Scan for the cell matching the given text and deliver its [X, Y] coordinate at center. 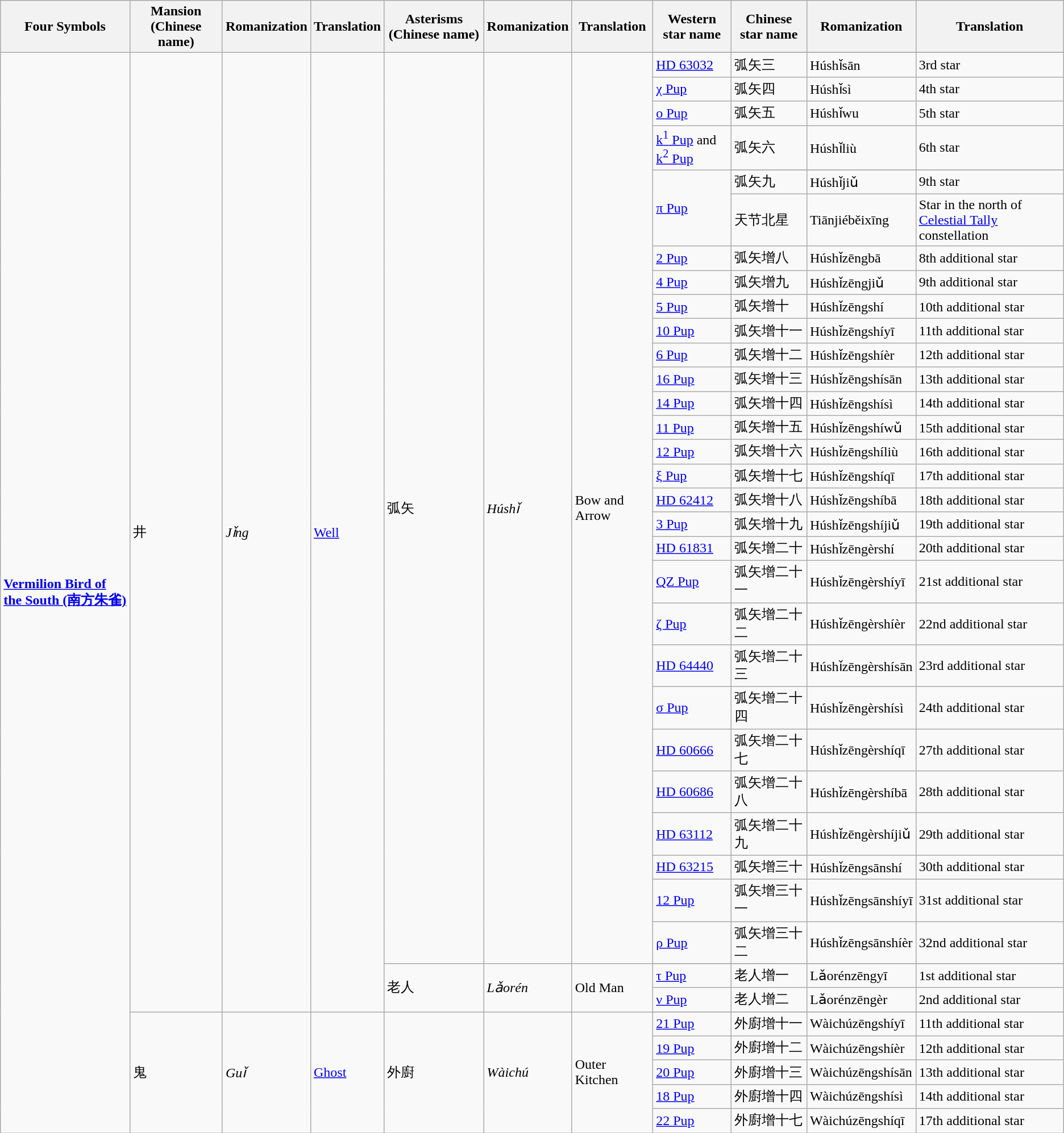
Húshǐzēngèrshí [861, 549]
弧矢增十六 [768, 452]
Western star name [692, 27]
Húshǐzēngshíwǔ [861, 427]
30th additional star [990, 867]
Húshǐzēngshíèr [861, 355]
6th star [990, 147]
5 Pup [692, 307]
10 Pup [692, 331]
天节北星 [768, 220]
HD 63032 [692, 65]
弧矢增二十七 [768, 750]
Lǎorén [527, 988]
Húshǐzēngèrshíyī [861, 581]
弧矢增十二 [768, 355]
弧矢六 [768, 147]
Chinese star name [768, 27]
20 Pup [692, 1073]
QZ Pup [692, 581]
15th additional star [990, 427]
16th additional star [990, 452]
弧矢增二十三 [768, 666]
Well [347, 532]
22nd additional star [990, 624]
Outer Kitchen [613, 1073]
HD 60686 [692, 792]
弧矢增十 [768, 307]
Tiānjiéběixīng [861, 220]
Húshǐzēngbā [861, 258]
8th additional star [990, 258]
弧矢增八 [768, 258]
外廚增十三 [768, 1073]
Vermilion Bird of the South (南方朱雀) [65, 593]
Bow and Arrow [613, 508]
Húshǐzēngèrshíjiǔ [861, 834]
22 Pup [692, 1120]
5th star [990, 114]
ζ Pup [692, 624]
Wàichú [527, 1073]
9th star [990, 182]
Wàichúzēngshísān [861, 1073]
Húshǐzēngjiǔ [861, 283]
Húshǐliù [861, 147]
19th additional star [990, 524]
弧矢增二十二 [768, 624]
16 Pup [692, 380]
井 [176, 532]
9th additional star [990, 283]
Lǎorénzēngyī [861, 976]
弧矢增九 [768, 283]
29th additional star [990, 834]
弧矢增十七 [768, 476]
23rd additional star [990, 666]
18 Pup [692, 1097]
28th additional star [990, 792]
HD 63112 [692, 834]
Húshǐzēngèrshíèr [861, 624]
ξ Pup [692, 476]
Húshǐsān [861, 65]
弧矢增三十一 [768, 900]
Húshǐzēngèrshísān [861, 666]
弧矢增二十一 [768, 581]
Húshǐzēngshíliù [861, 452]
Húshǐzēngsānshíyī [861, 900]
3rd star [990, 65]
Wàichúzēngshíyī [861, 1024]
Húshǐzēngèrshíbā [861, 792]
Lǎorénzēngèr [861, 1000]
弧矢增三十二 [768, 943]
Húshǐzēngshíjiǔ [861, 524]
21st additional star [990, 581]
31st additional star [990, 900]
HD 61831 [692, 549]
11 Pup [692, 427]
弧矢九 [768, 182]
20th additional star [990, 549]
Húshǐjiǔ [861, 182]
Húshǐwu [861, 114]
老人增一 [768, 976]
14 Pup [692, 403]
老人增二 [768, 1000]
21 Pup [692, 1024]
Four Symbols [65, 27]
2 Pup [692, 258]
弧矢增二十九 [768, 834]
弧矢增二十 [768, 549]
Húshǐzēngshí [861, 307]
σ Pup [692, 708]
Húshǐzēngshíbā [861, 500]
1st additional star [990, 976]
HD 63215 [692, 867]
弧矢 [434, 508]
弧矢增十一 [768, 331]
弧矢增十五 [768, 427]
Húshǐzēngshíqī [861, 476]
19 Pup [692, 1048]
Húshǐsì [861, 89]
Húshǐ [527, 508]
4 Pup [692, 283]
10th additional star [990, 307]
τ Pup [692, 976]
π Pup [692, 208]
24th additional star [990, 708]
外廚增十一 [768, 1024]
Húshǐzēngshísì [861, 403]
Star in the north of Celestial Tally constellation [990, 220]
外廚增十二 [768, 1048]
Húshǐzēngèrshísì [861, 708]
Wàichúzēngshíqī [861, 1120]
k1 Pup and k2 Pup [692, 147]
弧矢五 [768, 114]
Ghost [347, 1073]
外廚 [434, 1073]
18th additional star [990, 500]
HD 64440 [692, 666]
Old Man [613, 988]
Húshǐzēngshíyī [861, 331]
Húshǐzēngshísān [861, 380]
Asterisms (Chinese name) [434, 27]
Wàichúzēngshíèr [861, 1048]
弧矢增三十 [768, 867]
Mansion (Chinese name) [176, 27]
Jǐng [266, 532]
6 Pup [692, 355]
ο Pup [692, 114]
弧矢三 [768, 65]
2nd additional star [990, 1000]
弧矢增十八 [768, 500]
鬼 [176, 1073]
32nd additional star [990, 943]
ρ Pup [692, 943]
27th additional star [990, 750]
外廚增十七 [768, 1120]
Húshǐzēngsānshíèr [861, 943]
Húshǐzēngsānshí [861, 867]
老人 [434, 988]
弧矢增二十四 [768, 708]
Húshǐzēngèrshíqī [861, 750]
4th star [990, 89]
弧矢四 [768, 89]
3 Pup [692, 524]
Wàichúzēngshísì [861, 1097]
Guǐ [266, 1073]
外廚增十四 [768, 1097]
χ Pup [692, 89]
弧矢增十九 [768, 524]
弧矢增十四 [768, 403]
HD 62412 [692, 500]
HD 60666 [692, 750]
ν Pup [692, 1000]
弧矢增十三 [768, 380]
弧矢增二十八 [768, 792]
